Capture the cell that displays the provided text and extract its (X, Y) central coordinate. 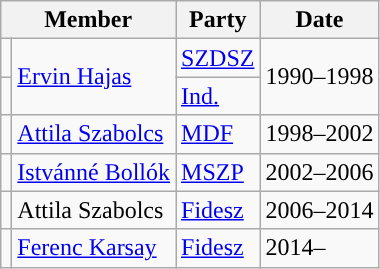
Ind. (218, 96)
1998–2002 (320, 134)
2006–2014 (320, 210)
Istvánné Bollók (94, 172)
MDF (218, 134)
2014– (320, 248)
Date (320, 20)
2002–2006 (320, 172)
Party (218, 20)
Member (88, 20)
Ervin Hajas (94, 77)
Ferenc Karsay (94, 248)
SZDSZ (218, 58)
1990–1998 (320, 77)
MSZP (218, 172)
